Provide the (x, y) coordinate of the cell's center where the given text is located.  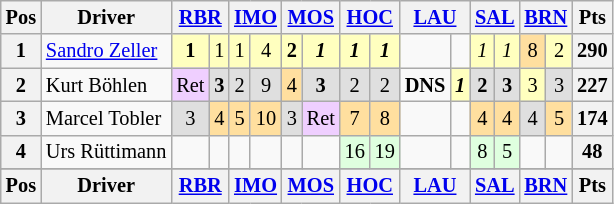
19 (385, 152)
10 (266, 118)
174 (592, 118)
48 (592, 152)
7 (355, 118)
DNS (425, 85)
Urs Rüttimann (106, 152)
290 (592, 51)
Kurt Böhlen (106, 85)
9 (266, 85)
Sandro Zeller (106, 51)
Marcel Tobler (106, 118)
16 (355, 152)
227 (592, 85)
